Scan for the cell matching the given text and deliver its (x, y) coordinate at center. 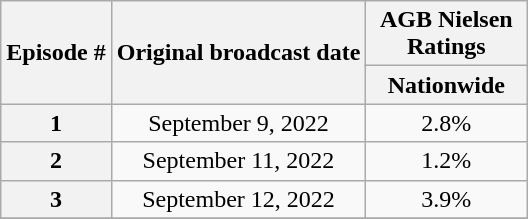
September 11, 2022 (238, 161)
1 (56, 123)
1.2% (446, 161)
September 12, 2022 (238, 199)
2.8% (446, 123)
Nationwide (446, 85)
AGB Nielsen Ratings (446, 34)
Episode # (56, 52)
September 9, 2022 (238, 123)
3 (56, 199)
3.9% (446, 199)
2 (56, 161)
Original broadcast date (238, 52)
